Provide the [X, Y] coordinate of the cell's center where the given text is located.  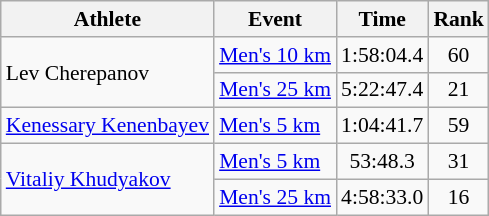
1:04:41.7 [382, 126]
16 [458, 197]
Event [275, 19]
4:58:33.0 [382, 197]
59 [458, 126]
Vitaliy Khudyakov [108, 180]
Lev Cherepanov [108, 72]
53:48.3 [382, 162]
31 [458, 162]
Men's 10 km [275, 55]
Time [382, 19]
1:58:04.4 [382, 55]
Rank [458, 19]
Kenessary Kenenbayev [108, 126]
21 [458, 90]
Athlete [108, 19]
5:22:47.4 [382, 90]
60 [458, 55]
